Provide the [X, Y] coordinate of the cell's center where the given text is located.  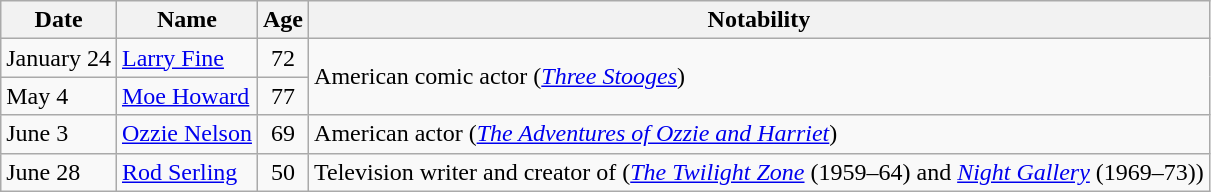
72 [282, 58]
Notability [760, 20]
May 4 [59, 96]
June 28 [59, 172]
American comic actor (Three Stooges) [760, 77]
Ozzie Nelson [186, 134]
50 [282, 172]
Rod Serling [186, 172]
Name [186, 20]
69 [282, 134]
Larry Fine [186, 58]
American actor (The Adventures of Ozzie and Harriet) [760, 134]
77 [282, 96]
Date [59, 20]
Age [282, 20]
Moe Howard [186, 96]
Television writer and creator of (The Twilight Zone (1959–64) and Night Gallery (1969–73)) [760, 172]
January 24 [59, 58]
June 3 [59, 134]
